For the text-containing cell, return its midpoint in (X, Y) coordinate format. 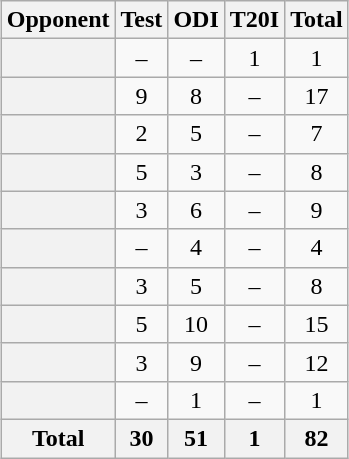
ODI (196, 20)
6 (196, 210)
12 (317, 362)
51 (196, 438)
T20I (254, 20)
17 (317, 96)
7 (317, 134)
10 (196, 324)
Test (142, 20)
15 (317, 324)
2 (142, 134)
30 (142, 438)
82 (317, 438)
Opponent (58, 20)
